Return [X, Y] of the center of cell containing provided text 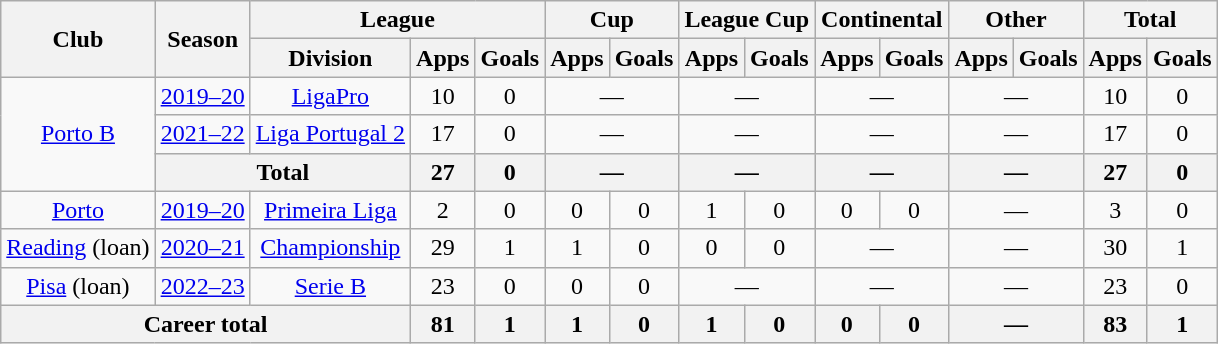
LigaPro [330, 96]
Reading (loan) [78, 248]
Club [78, 39]
30 [1115, 248]
2021–22 [202, 134]
Continental [882, 20]
Division [330, 58]
Championship [330, 248]
3 [1115, 210]
81 [443, 324]
2020–21 [202, 248]
2022–23 [202, 286]
League [398, 20]
League Cup [747, 20]
2 [443, 210]
Other [1016, 20]
Porto B [78, 134]
Season [202, 39]
Liga Portugal 2 [330, 134]
29 [443, 248]
Serie B [330, 286]
Primeira Liga [330, 210]
Cup [612, 20]
Career total [206, 324]
Pisa (loan) [78, 286]
Porto [78, 210]
83 [1115, 324]
